Identify which cell holds the provided text, then report its (X, Y) central coordinate. 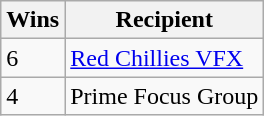
4 (33, 96)
Red Chillies VFX (164, 58)
6 (33, 58)
Recipient (164, 20)
Prime Focus Group (164, 96)
Wins (33, 20)
